Identify which cell holds the provided text, then report its [X, Y] central coordinate. 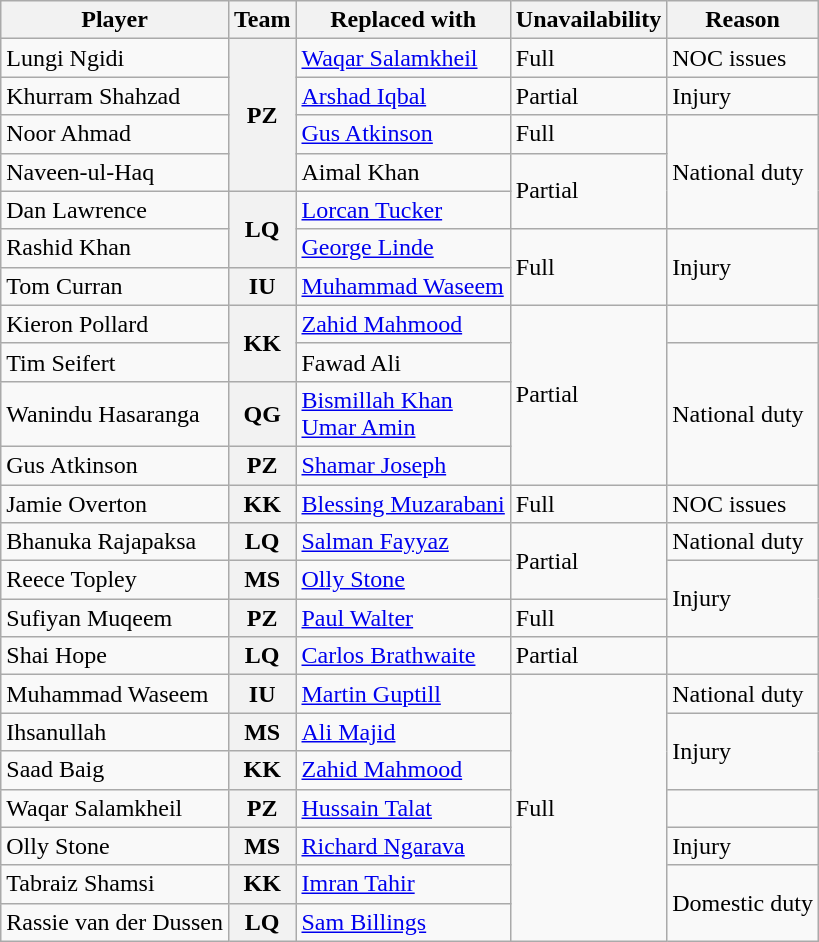
Ali Majid [403, 732]
Imran Tahir [403, 884]
Ihsanullah [115, 732]
Jamie Overton [115, 503]
Salman Fayyaz [403, 542]
Wanindu Hasaranga [115, 414]
Domestic duty [743, 903]
Arshad Iqbal [403, 96]
Tom Curran [115, 286]
Tim Seifert [115, 362]
Team [262, 20]
Shai Hope [115, 656]
Rassie van der Dussen [115, 922]
Bhanuka Rajapaksa [115, 542]
Dan Lawrence [115, 210]
Replaced with [403, 20]
Aimal Khan [403, 172]
Reece Topley [115, 580]
Rashid Khan [115, 248]
Fawad Ali [403, 362]
Saad Baig [115, 770]
QG [262, 414]
Naveen-ul-Haq [115, 172]
Tabraiz Shamsi [115, 884]
Unavailability [588, 20]
Hussain Talat [403, 808]
Bismillah Khan Umar Amin [403, 414]
Lorcan Tucker [403, 210]
Richard Ngarava [403, 846]
Blessing Muzarabani [403, 503]
Reason [743, 20]
Carlos Brathwaite [403, 656]
George Linde [403, 248]
Kieron Pollard [115, 324]
Sufiyan Muqeem [115, 618]
Shamar Joseph [403, 465]
Sam Billings [403, 922]
Martin Guptill [403, 694]
Noor Ahmad [115, 134]
Khurram Shahzad [115, 96]
Player [115, 20]
Lungi Ngidi [115, 58]
Paul Walter [403, 618]
